Pinpoint the cell where the given text exists, returning its [x, y] midpoint coordinate. 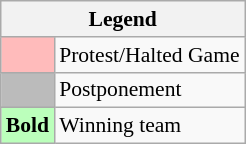
Postponement [150, 90]
Winning team [150, 126]
Bold [28, 126]
Protest/Halted Game [150, 55]
Legend [123, 19]
